Find where the given text appears and provide that cell's center as [x, y] coordinate. 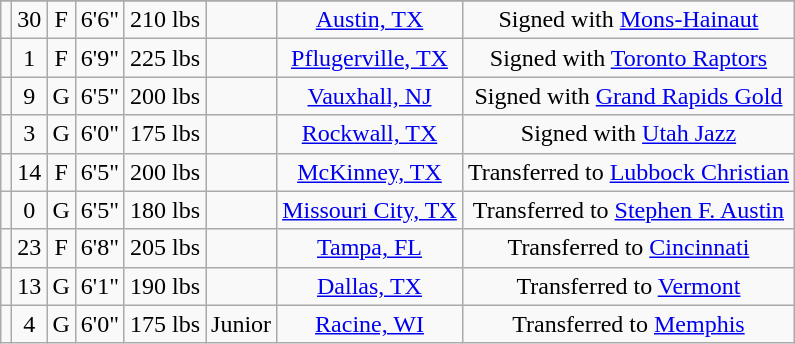
Junior [242, 324]
Tampa, FL [370, 248]
6'9" [100, 58]
Signed with Mons-Hainaut [628, 20]
Signed with Toronto Raptors [628, 58]
23 [30, 248]
6'1" [100, 286]
6'6" [100, 20]
Dallas, TX [370, 286]
Vauxhall, NJ [370, 96]
Rockwall, TX [370, 134]
Pflugerville, TX [370, 58]
30 [30, 20]
Transferred to Lubbock Christian [628, 172]
1 [30, 58]
3 [30, 134]
190 lbs [164, 286]
Austin, TX [370, 20]
225 lbs [164, 58]
13 [30, 286]
McKinney, TX [370, 172]
Transferred to Cincinnati [628, 248]
Racine, WI [370, 324]
Transferred to Stephen F. Austin [628, 210]
0 [30, 210]
Signed with Grand Rapids Gold [628, 96]
Transferred to Vermont [628, 286]
9 [30, 96]
Signed with Utah Jazz [628, 134]
210 lbs [164, 20]
Transferred to Memphis [628, 324]
14 [30, 172]
205 lbs [164, 248]
6'8" [100, 248]
180 lbs [164, 210]
Missouri City, TX [370, 210]
4 [30, 324]
